Identify which cell holds the provided text, then report its (X, Y) central coordinate. 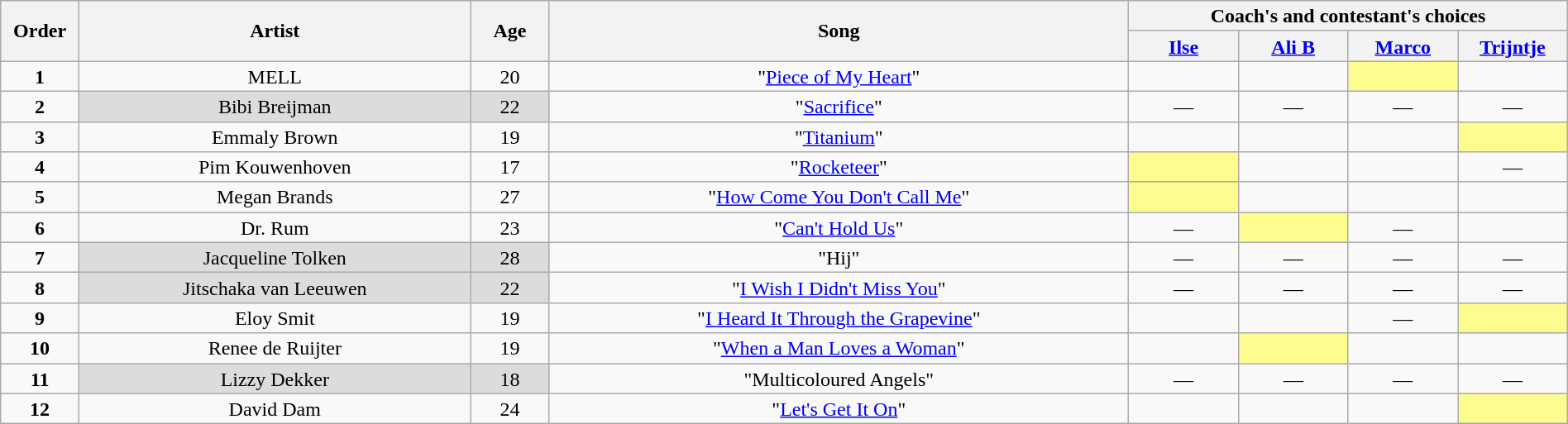
"Piece of My Heart" (839, 76)
11 (40, 379)
Jacqueline Tolken (275, 258)
Jitschaka van Leeuwen (275, 288)
Lizzy Dekker (275, 379)
"I Heard It Through the Grapevine" (839, 317)
Bibi Breijman (275, 106)
Ilse (1184, 46)
Marco (1403, 46)
7 (40, 258)
24 (509, 408)
Song (839, 31)
Eloy Smit (275, 317)
6 (40, 228)
"Rocketeer" (839, 167)
12 (40, 408)
Trijntje (1513, 46)
Emmaly Brown (275, 137)
"Let's Get It On" (839, 408)
"Sacrifice" (839, 106)
"Can't Hold Us" (839, 228)
Megan Brands (275, 197)
2 (40, 106)
27 (509, 197)
28 (509, 258)
"I Wish I Didn't Miss You" (839, 288)
23 (509, 228)
Ali B (1293, 46)
5 (40, 197)
David Dam (275, 408)
3 (40, 137)
"When a Man Loves a Woman" (839, 349)
Order (40, 31)
8 (40, 288)
10 (40, 349)
17 (509, 167)
Coach's and contestant's choices (1348, 17)
"Hij" (839, 258)
18 (509, 379)
Artist (275, 31)
Age (509, 31)
"Multicoloured Angels" (839, 379)
20 (509, 76)
1 (40, 76)
9 (40, 317)
Dr. Rum (275, 228)
MELL (275, 76)
Renee de Ruijter (275, 349)
"Titanium" (839, 137)
"How Come You Don't Call Me" (839, 197)
Pim Kouwenhoven (275, 167)
4 (40, 167)
